Detect which cell encompasses the target text, then output its [x, y] center coordinate. 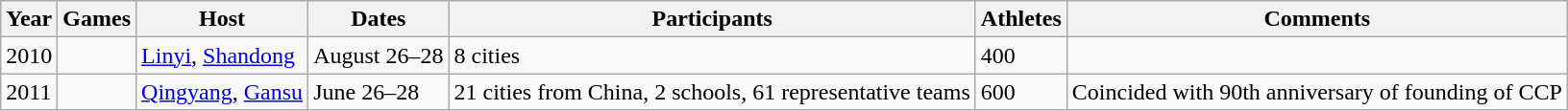
400 [1020, 55]
8 cities [712, 55]
Games [97, 19]
21 cities from China, 2 schools, 61 representative teams [712, 92]
Linyi, Shandong [223, 55]
Host [223, 19]
2011 [29, 92]
Participants [712, 19]
June 26–28 [379, 92]
Dates [379, 19]
Athletes [1020, 19]
2010 [29, 55]
600 [1020, 92]
August 26–28 [379, 55]
Coincided with 90th anniversary of founding of CCP [1316, 92]
Comments [1316, 19]
Qingyang, Gansu [223, 92]
Year [29, 19]
